Find where the given text appears and provide that cell's center as (X, Y) coordinate. 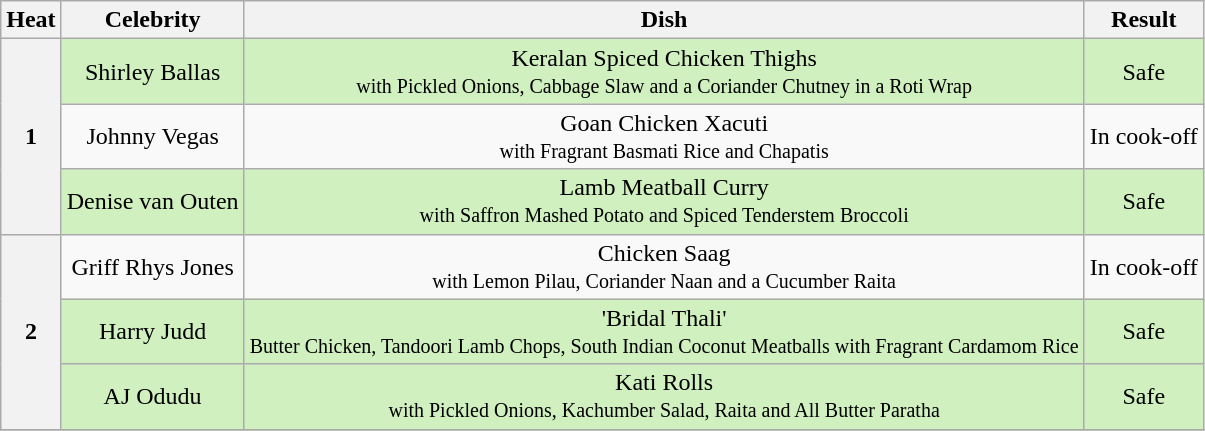
AJ Odudu (152, 396)
'Bridal Thali'Butter Chicken, Tandoori Lamb Chops, South Indian Coconut Meatballs with Fragrant Cardamom Rice (664, 332)
Kati Rollswith Pickled Onions, Kachumber Salad, Raita and All Butter Paratha (664, 396)
Lamb Meatball Currywith Saffron Mashed Potato and Spiced Tenderstem Broccoli (664, 202)
Griff Rhys Jones (152, 266)
Chicken Saagwith Lemon Pilau, Coriander Naan and a Cucumber Raita (664, 266)
Goan Chicken Xacutiwith Fragrant Basmati Rice and Chapatis (664, 136)
Shirley Ballas (152, 72)
Harry Judd (152, 332)
Denise van Outen (152, 202)
Johnny Vegas (152, 136)
Result (1144, 20)
Celebrity (152, 20)
1 (31, 136)
Dish (664, 20)
Keralan Spiced Chicken Thighswith Pickled Onions, Cabbage Slaw and a Coriander Chutney in a Roti Wrap (664, 72)
Heat (31, 20)
2 (31, 332)
